Identify which cell holds the provided text, then report its (x, y) central coordinate. 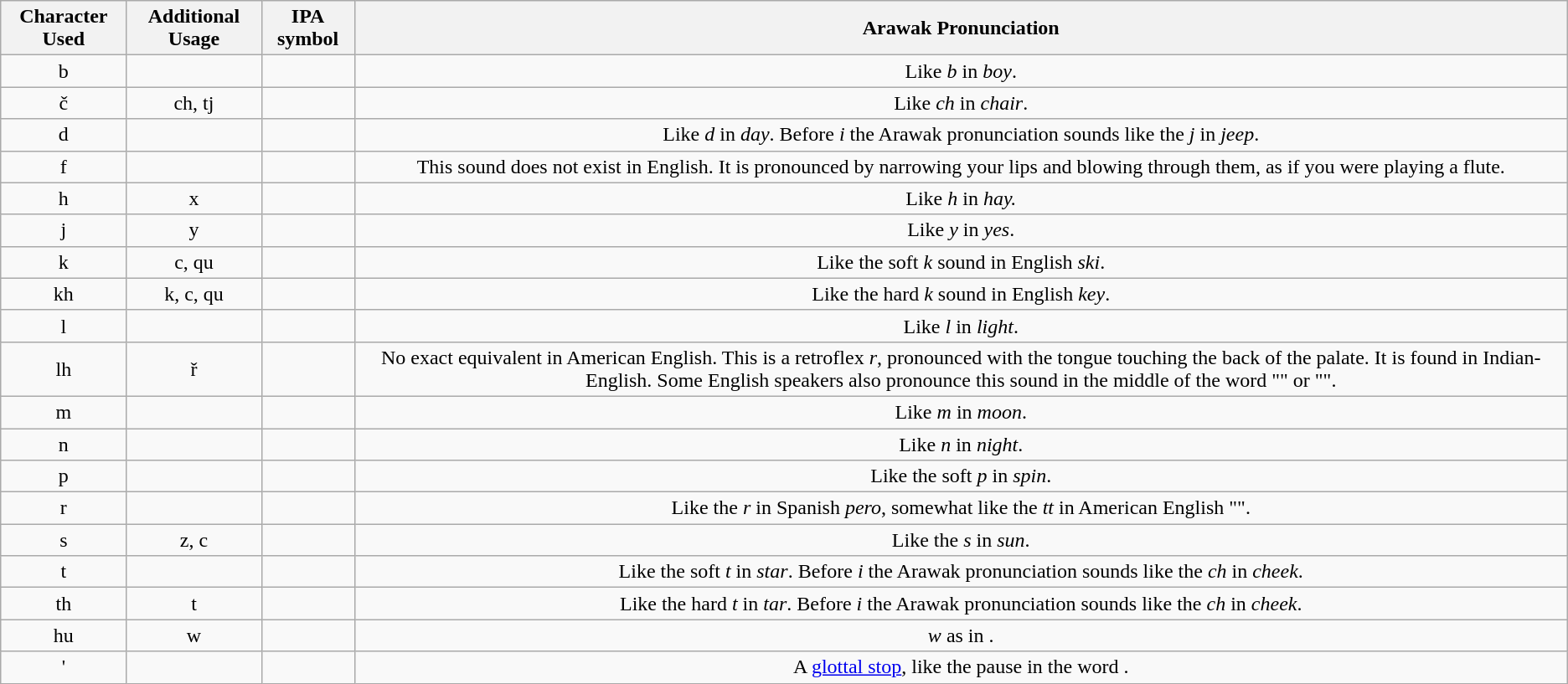
hu (64, 635)
Like y in yes. (961, 230)
k, c, qu (194, 294)
l (64, 326)
Arawak Pronunciation (961, 28)
Like b in boy. (961, 71)
x (194, 198)
h (64, 198)
Like h in hay. (961, 198)
w as in . (961, 635)
m (64, 412)
s (64, 540)
d (64, 135)
Like n in night. (961, 445)
z, c (194, 540)
IPA symbol (308, 28)
Like the hard t in tar. Before i the Arawak pronunciation sounds like the ch in cheek. (961, 604)
y (194, 230)
p (64, 476)
Like d in day. Before i the Arawak pronunciation sounds like the j in jeep. (961, 135)
f (64, 167)
Like m in moon. (961, 412)
č (64, 103)
j (64, 230)
This sound does not exist in English. It is pronounced by narrowing your lips and blowing through them, as if you were playing a flute. (961, 167)
Like ch in chair. (961, 103)
kh (64, 294)
lh (64, 368)
th (64, 604)
Character Used (64, 28)
r (64, 508)
' (64, 667)
n (64, 445)
ř (194, 368)
b (64, 71)
Like the soft k sound in English ski. (961, 262)
k (64, 262)
Additional Usage (194, 28)
Like the s in sun. (961, 540)
Like the soft t in star. Before i the Arawak pronunciation sounds like the ch in cheek. (961, 572)
c, qu (194, 262)
w (194, 635)
Like the soft p in spin. (961, 476)
Like the r in Spanish pero, somewhat like the tt in American English "". (961, 508)
ch, tj (194, 103)
Like l in light. (961, 326)
A glottal stop, like the pause in the word . (961, 667)
Like the hard k sound in English key. (961, 294)
